Find where the given text appears and provide that cell's center as [X, Y] coordinate. 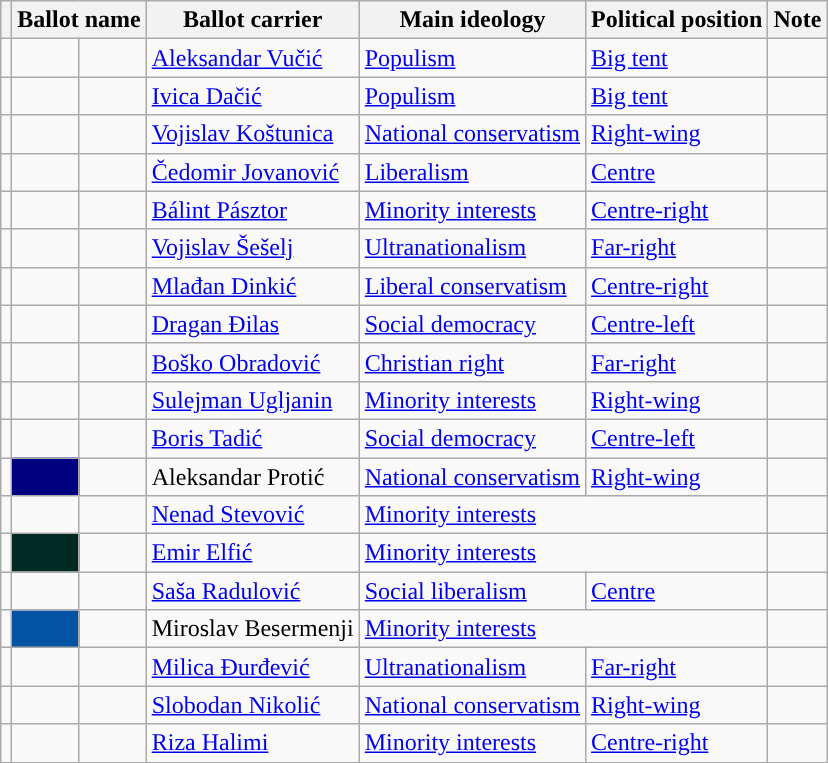
Social liberalism [472, 591]
Christian right [472, 362]
Mlađan Dinkić [252, 286]
Ballot name [79, 20]
Saša Radulović [252, 591]
Slobodan Nikolić [252, 705]
Political position [677, 20]
Miroslav Besermenji [252, 629]
Vojislav Šešelj [252, 248]
Main ideology [472, 20]
Vojislav Koštunica [252, 134]
Liberal conservatism [472, 286]
Čedomir Jovanović [252, 172]
Sulejman Ugljanin [252, 400]
Boško Obradović [252, 362]
Ballot carrier [252, 20]
Ivica Dačić [252, 96]
Liberalism [472, 172]
Boris Tadić [252, 438]
Nenad Stevović [252, 515]
Milica Đurđević [252, 667]
Bálint Pásztor [252, 210]
Dragan Đilas [252, 324]
Aleksandar Vučić [252, 58]
Riza Halimi [252, 743]
Note [798, 20]
Emir Elfić [252, 553]
Aleksandar Protić [252, 477]
